Extract the [x, y] coordinate from the center of the cell holding the provided text.  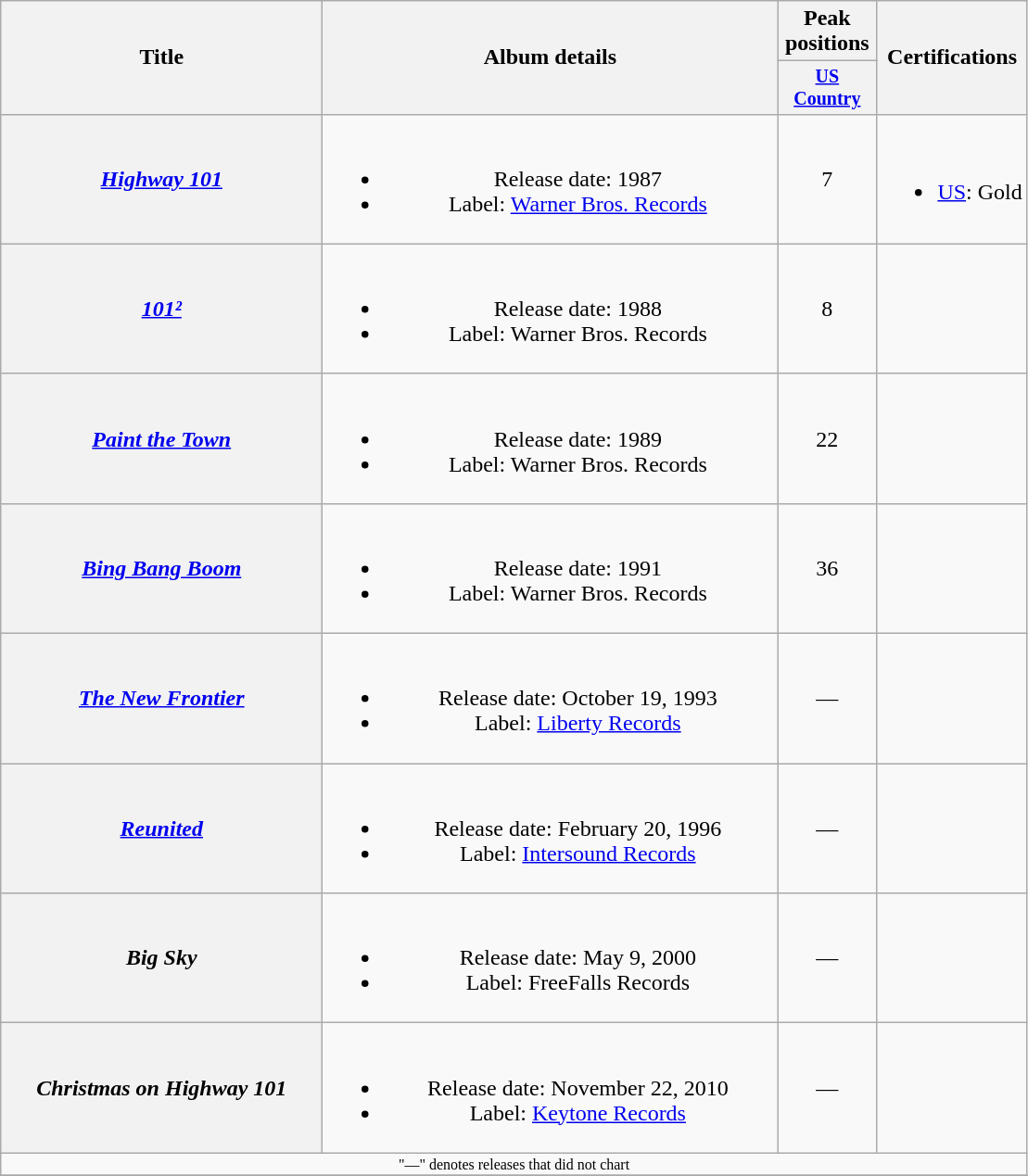
Christmas on Highway 101 [161, 1088]
Reunited [161, 828]
7 [827, 179]
Release date: February 20, 1996Label: Intersound Records [551, 828]
"—" denotes releases that did not chart [514, 1164]
Release date: November 22, 2010Label: Keytone Records [551, 1088]
22 [827, 438]
Release date: 1991Label: Warner Bros. Records [551, 568]
Release date: May 9, 2000Label: FreeFalls Records [551, 958]
Big Sky [161, 958]
101² [161, 309]
Album details [551, 57]
Peak positions [827, 32]
Bing Bang Boom [161, 568]
Title [161, 57]
Paint the Town [161, 438]
8 [827, 309]
Certifications [952, 57]
US Country [827, 87]
US: Gold [952, 179]
36 [827, 568]
Highway 101 [161, 179]
Release date: October 19, 1993Label: Liberty Records [551, 699]
Release date: 1987Label: Warner Bros. Records [551, 179]
The New Frontier [161, 699]
Release date: 1988Label: Warner Bros. Records [551, 309]
Release date: 1989Label: Warner Bros. Records [551, 438]
